Locate the cell with the specified text and output its [X, Y] center coordinate. 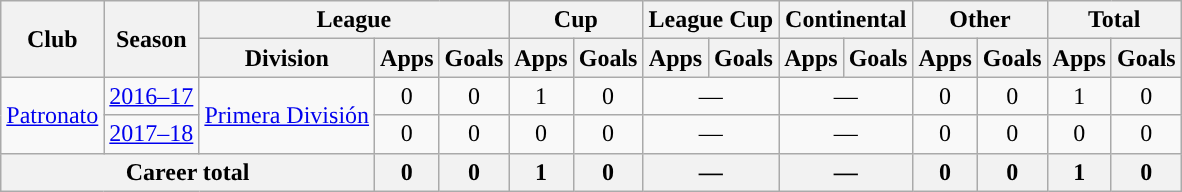
Career total [188, 172]
Primera División [287, 115]
2016–17 [152, 96]
Club [52, 39]
Cup [576, 20]
2017–18 [152, 134]
Division [287, 58]
League Cup [711, 20]
Total [1114, 20]
League [354, 20]
Patronato [52, 115]
Season [152, 39]
Continental [846, 20]
Other [980, 20]
